Pinpoint the cell where the given text exists, returning its (x, y) midpoint coordinate. 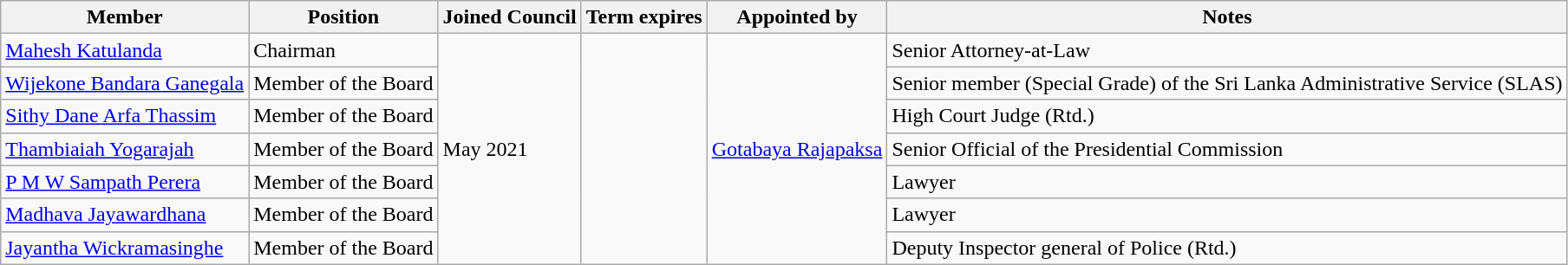
Mahesh Katulanda (125, 50)
Senior member (Special Grade) of the Sri Lanka Administrative Service (SLAS) (1227, 83)
Member (125, 17)
Senior Attorney-at-Law (1227, 50)
Thambiaiah Yogarajah (125, 149)
Appointed by (797, 17)
Wijekone Bandara Ganegala (125, 83)
Senior Official of the Presidential Commission (1227, 149)
Notes (1227, 17)
May 2021 (510, 149)
Sithy Dane Arfa Thassim (125, 116)
Deputy Inspector general of Police (Rtd.) (1227, 248)
Jayantha Wickramasinghe (125, 248)
High Court Judge (Rtd.) (1227, 116)
Chairman (343, 50)
Position (343, 17)
Joined Council (510, 17)
P M W Sampath Perera (125, 182)
Madhava Jayawardhana (125, 215)
Gotabaya Rajapaksa (797, 149)
Term expires (644, 17)
